Return the [X, Y] coordinate for the center point of the cell that contains the specified text.  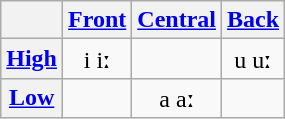
u uː [254, 59]
Central [177, 20]
i iː [98, 59]
High [32, 59]
Back [254, 20]
Low [32, 98]
Front [98, 20]
a aː [177, 98]
